Locate the cell with the specified text and output its (x, y) center coordinate. 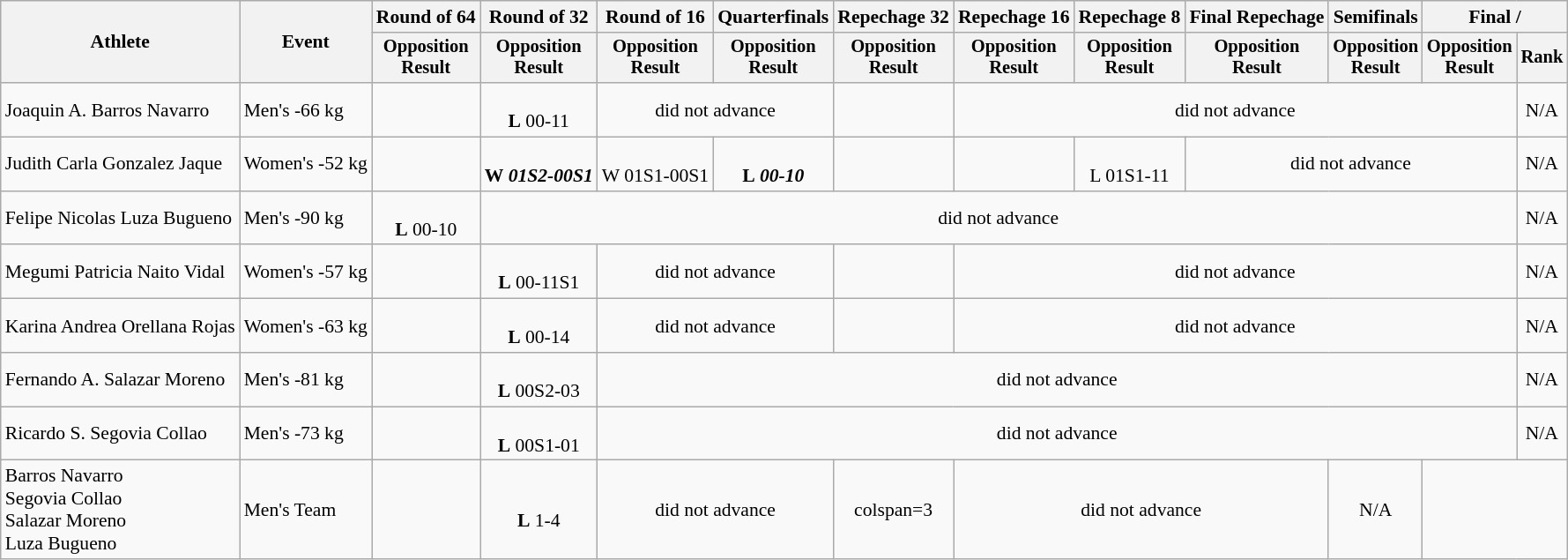
Karina Andrea Orellana Rojas (120, 326)
L 00S1-01 (539, 434)
L 00S2-03 (539, 379)
Women's -52 kg (306, 164)
Rank (1542, 58)
Joaquin A. Barros Navarro (120, 109)
L 00-11 (539, 109)
Athlete (120, 42)
Women's -63 kg (306, 326)
colspan=3 (894, 510)
Men's Team (306, 510)
Repechage 32 (894, 17)
W 01S1-00S1 (656, 164)
Repechage 8 (1130, 17)
Semifinals (1375, 17)
Women's -57 kg (306, 272)
Fernando A. Salazar Moreno (120, 379)
Quarterfinals (773, 17)
Men's -90 kg (306, 219)
Men's -73 kg (306, 434)
Final / (1495, 17)
L 00-14 (539, 326)
Ricardo S. Segovia Collao (120, 434)
Event (306, 42)
L 1-4 (539, 510)
Barros NavarroSegovia CollaoSalazar MorenoLuza Bugueno (120, 510)
Felipe Nicolas Luza Bugueno (120, 219)
Judith Carla Gonzalez Jaque (120, 164)
Round of 64 (427, 17)
W 01S2-00S1 (539, 164)
L 00-11S1 (539, 272)
Men's -81 kg (306, 379)
Round of 16 (656, 17)
Men's -66 kg (306, 109)
Megumi Patricia Naito Vidal (120, 272)
Round of 32 (539, 17)
Repechage 16 (1014, 17)
L 01S1-11 (1130, 164)
Final Repechage (1257, 17)
